From the cell containing the given text, extract its center point as [X, Y] coordinate. 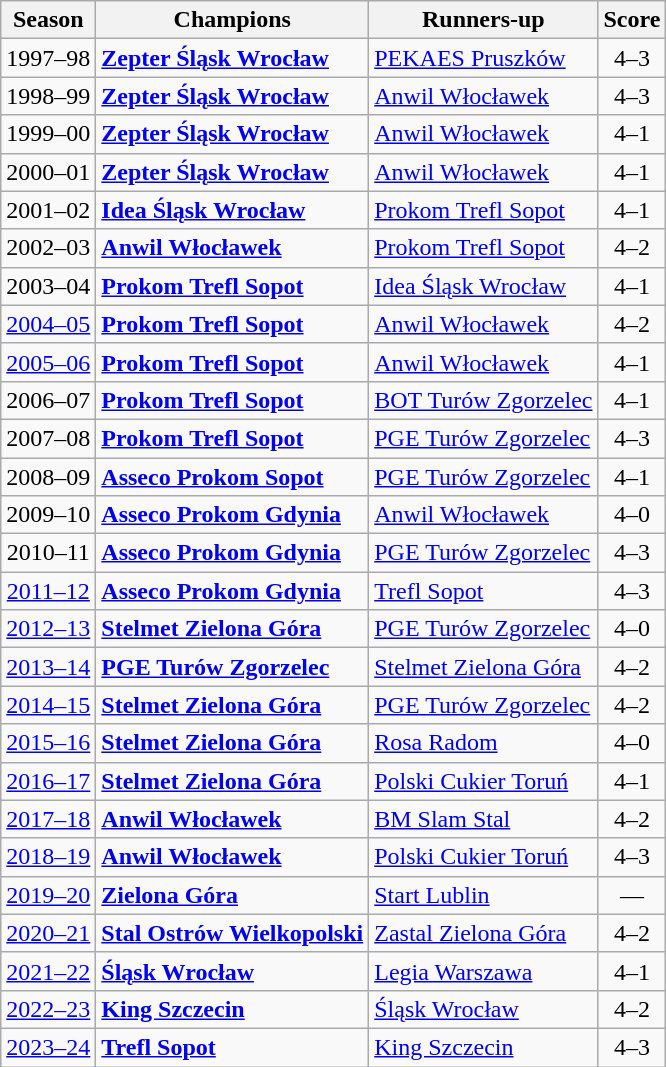
— [632, 895]
Runners-up [484, 20]
BM Slam Stal [484, 819]
1999–00 [48, 134]
PEKAES Pruszków [484, 58]
2009–10 [48, 515]
2013–14 [48, 667]
2016–17 [48, 781]
2019–20 [48, 895]
2018–19 [48, 857]
BOT Turów Zgorzelec [484, 400]
Champions [232, 20]
Stal Ostrów Wielkopolski [232, 933]
2006–07 [48, 400]
2008–09 [48, 477]
2000–01 [48, 172]
2021–22 [48, 971]
Start Lublin [484, 895]
Season [48, 20]
2011–12 [48, 591]
Score [632, 20]
2020–21 [48, 933]
Zielona Góra [232, 895]
2002–03 [48, 248]
Asseco Prokom Sopot [232, 477]
2003–04 [48, 286]
2005–06 [48, 362]
2012–13 [48, 629]
2010–11 [48, 553]
2007–08 [48, 438]
2023–24 [48, 1047]
2022–23 [48, 1009]
Rosa Radom [484, 743]
Zastal Zielona Góra [484, 933]
2017–18 [48, 819]
1998–99 [48, 96]
2015–16 [48, 743]
Legia Warszawa [484, 971]
2014–15 [48, 705]
2004–05 [48, 324]
1997–98 [48, 58]
2001–02 [48, 210]
